Provide the [x, y] coordinate of the cell's center where the given text is located.  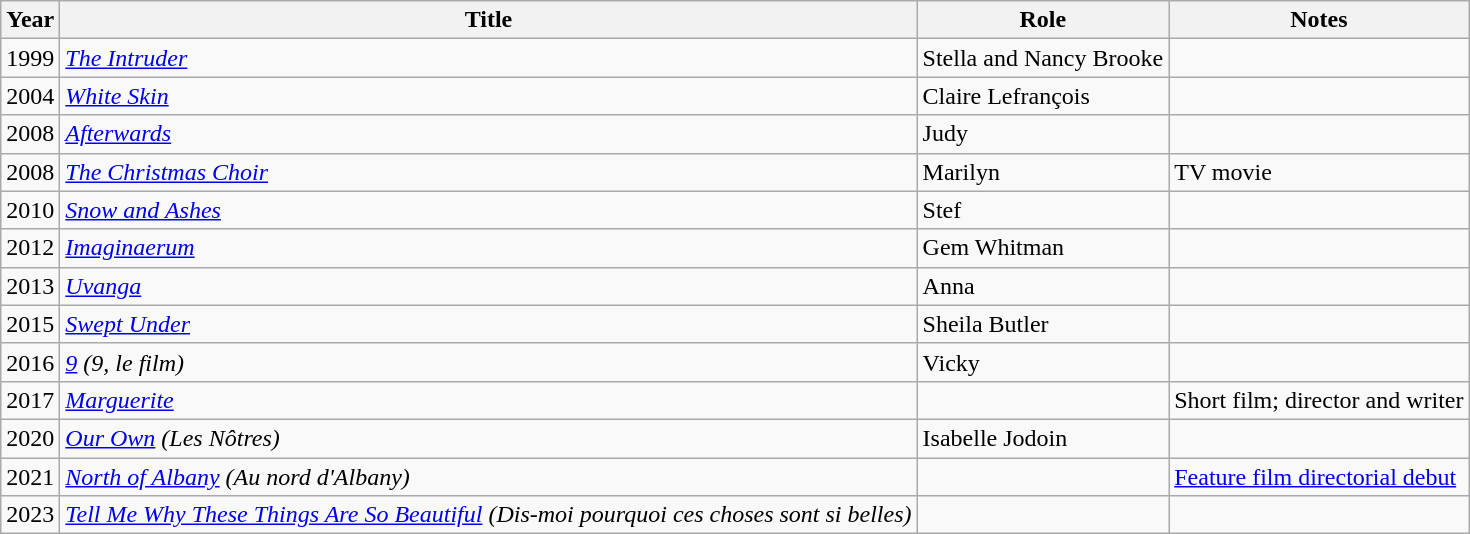
Short film; director and writer [1319, 400]
North of Albany (Au nord d'Albany) [488, 477]
The Intruder [488, 58]
Feature film directorial debut [1319, 477]
Marilyn [1043, 172]
Vicky [1043, 362]
Judy [1043, 134]
2012 [30, 248]
Notes [1319, 20]
9 (9, le film) [488, 362]
Stef [1043, 210]
Imaginaerum [488, 248]
Sheila Butler [1043, 324]
2015 [30, 324]
1999 [30, 58]
Gem Whitman [1043, 248]
2016 [30, 362]
Our Own (Les Nôtres) [488, 438]
Anna [1043, 286]
Snow and Ashes [488, 210]
2013 [30, 286]
The Christmas Choir [488, 172]
Tell Me Why These Things Are So Beautiful (Dis-moi pourquoi ces choses sont si belles) [488, 515]
Uvanga [488, 286]
Swept Under [488, 324]
2023 [30, 515]
Afterwards [488, 134]
2017 [30, 400]
Role [1043, 20]
2004 [30, 96]
2021 [30, 477]
Stella and Nancy Brooke [1043, 58]
2020 [30, 438]
Marguerite [488, 400]
Isabelle Jodoin [1043, 438]
2010 [30, 210]
White Skin [488, 96]
TV movie [1319, 172]
Year [30, 20]
Title [488, 20]
Claire Lefrançois [1043, 96]
